Return [X, Y] of the center of cell containing provided text 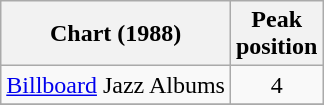
Billboard Jazz Albums [116, 85]
4 [276, 85]
Chart (1988) [116, 34]
Peakposition [276, 34]
